Scan for the cell matching the given text and deliver its [x, y] coordinate at center. 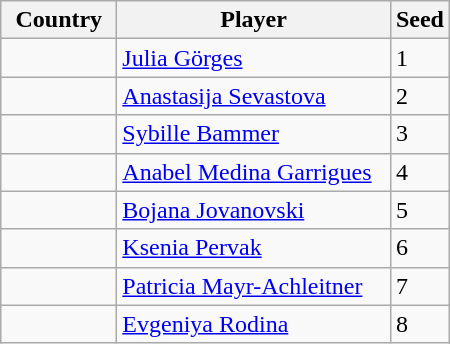
4 [420, 172]
Patricia Mayr-Achleitner [254, 286]
7 [420, 286]
Seed [420, 20]
Evgeniya Rodina [254, 324]
Player [254, 20]
2 [420, 96]
3 [420, 134]
Anastasija Sevastova [254, 96]
6 [420, 248]
5 [420, 210]
Anabel Medina Garrigues [254, 172]
Sybille Bammer [254, 134]
Julia Görges [254, 58]
Country [59, 20]
Ksenia Pervak [254, 248]
8 [420, 324]
Bojana Jovanovski [254, 210]
1 [420, 58]
